Scan for the cell matching the given text and deliver its [x, y] coordinate at center. 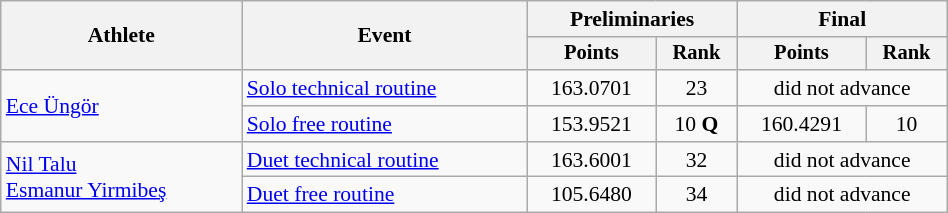
Duet technical routine [384, 160]
Duet free routine [384, 195]
10 [906, 124]
Solo technical routine [384, 88]
163.0701 [592, 88]
Solo free routine [384, 124]
34 [696, 195]
Preliminaries [632, 19]
163.6001 [592, 160]
160.4291 [802, 124]
Nil Talu Esmanur Yirmibeş [122, 178]
32 [696, 160]
23 [696, 88]
105.6480 [592, 195]
Ece Üngör [122, 106]
Event [384, 36]
Final [842, 19]
Athlete [122, 36]
10 Q [696, 124]
153.9521 [592, 124]
